Extract the (X, Y) coordinate from the center of the cell holding the provided text.  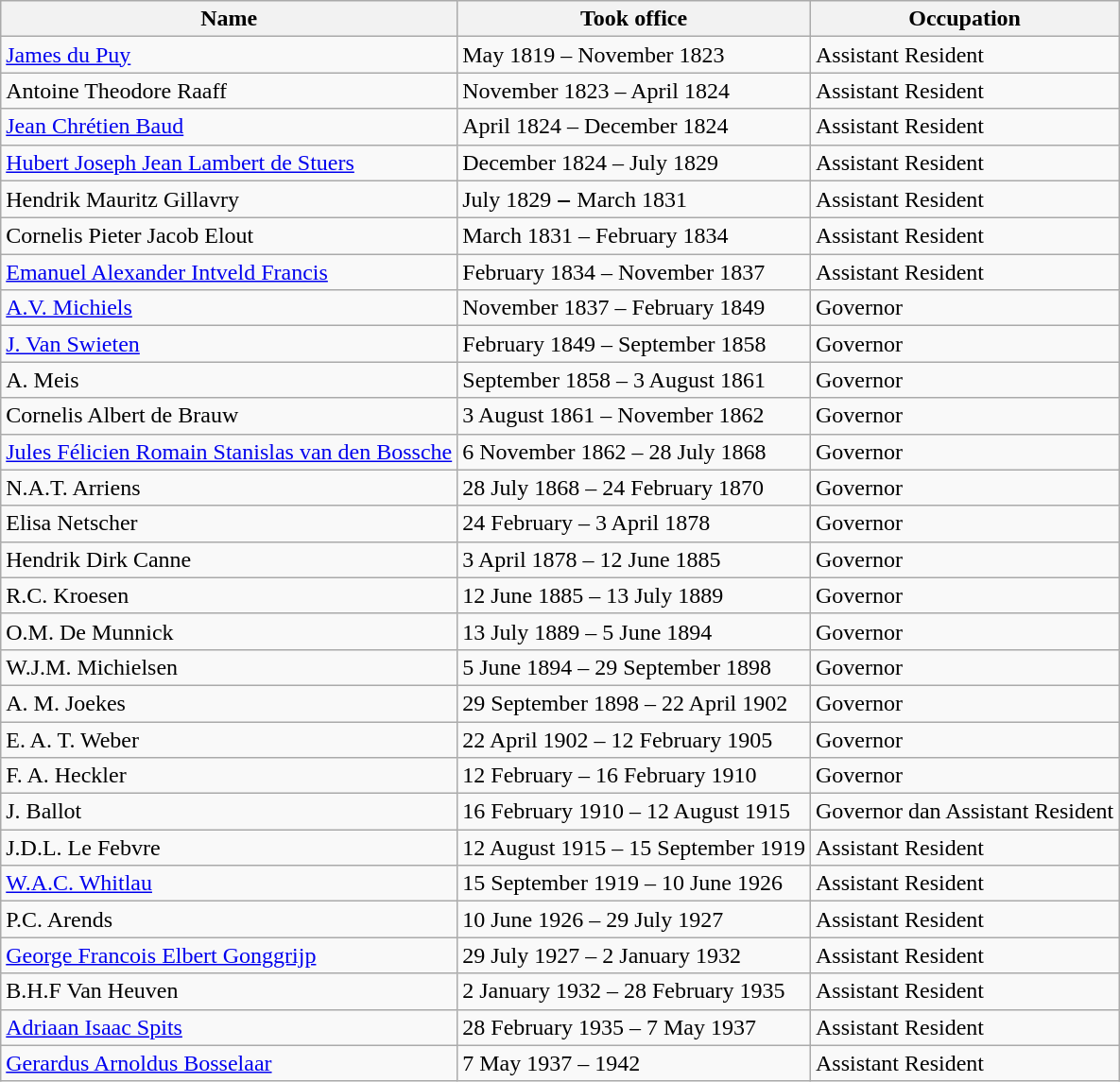
Cornelis Pieter Jacob Elout (229, 236)
A. Meis (229, 380)
James du Puy (229, 55)
Elisa Netscher (229, 524)
3 April 1878 – 12 June 1885 (634, 559)
2 January 1932 – 28 February 1935 (634, 991)
B.H.F Van Heuven (229, 991)
A. M. Joekes (229, 703)
November 1837 – February 1849 (634, 308)
P.C. Arends (229, 919)
Took office (634, 19)
Adriaan Isaac Spits (229, 1027)
Emanuel Alexander Intveld Francis (229, 272)
F. A. Heckler (229, 776)
15 September 1919 – 10 June 1926 (634, 884)
29 September 1898 – 22 April 1902 (634, 703)
10 June 1926 – 29 July 1927 (634, 919)
J. Ballot (229, 812)
Name (229, 19)
E. A. T. Weber (229, 740)
28 February 1935 – 7 May 1937 (634, 1027)
7 May 1937 – 1942 (634, 1063)
J. Van Swieten (229, 344)
Occupation (964, 19)
Hubert Joseph Jean Lambert de Stuers (229, 163)
3 August 1861 – November 1862 (634, 416)
13 July 1889 – 5 June 1894 (634, 631)
12 February – 16 February 1910 (634, 776)
5 June 1894 – 29 September 1898 (634, 667)
J.D.L. Le Febvre (229, 848)
November 1823 – April 1824 (634, 91)
Governor dan Assistant Resident (964, 812)
Jean Chrétien Baud (229, 127)
R.C. Kroesen (229, 595)
N.A.T. Arriens (229, 488)
Jules Félicien Romain Stanislas van den Bossche (229, 452)
April 1824 – December 1824 (634, 127)
6 November 1862 – 28 July 1868 (634, 452)
O.M. De Munnick (229, 631)
24 February – 3 April 1878 (634, 524)
W.J.M. Michielsen (229, 667)
Cornelis Albert de Brauw (229, 416)
Gerardus Arnoldus Bosselaar (229, 1063)
March 1831 – February 1834 (634, 236)
W.A.C. Whitlau (229, 884)
22 April 1902 – 12 February 1905 (634, 740)
A.V. Michiels (229, 308)
16 February 1910 – 12 August 1915 (634, 812)
28 July 1868 – 24 February 1870 (634, 488)
George Francois Elbert Gonggrijp (229, 955)
December 1824 – July 1829 (634, 163)
Hendrik Mauritz Gillavry (229, 199)
12 June 1885 – 13 July 1889 (634, 595)
12 August 1915 – 15 September 1919 (634, 848)
May 1819 – November 1823 (634, 55)
September 1858 – 3 August 1861 (634, 380)
29 July 1927 – 2 January 1932 (634, 955)
February 1849 – September 1858 (634, 344)
Antoine Theodore Raaff (229, 91)
Hendrik Dirk Canne (229, 559)
July 1829 ‒ March 1831 (634, 199)
February 1834 – November 1837 (634, 272)
